Output the [x, y] coordinate of the center of the cell containing the given text.  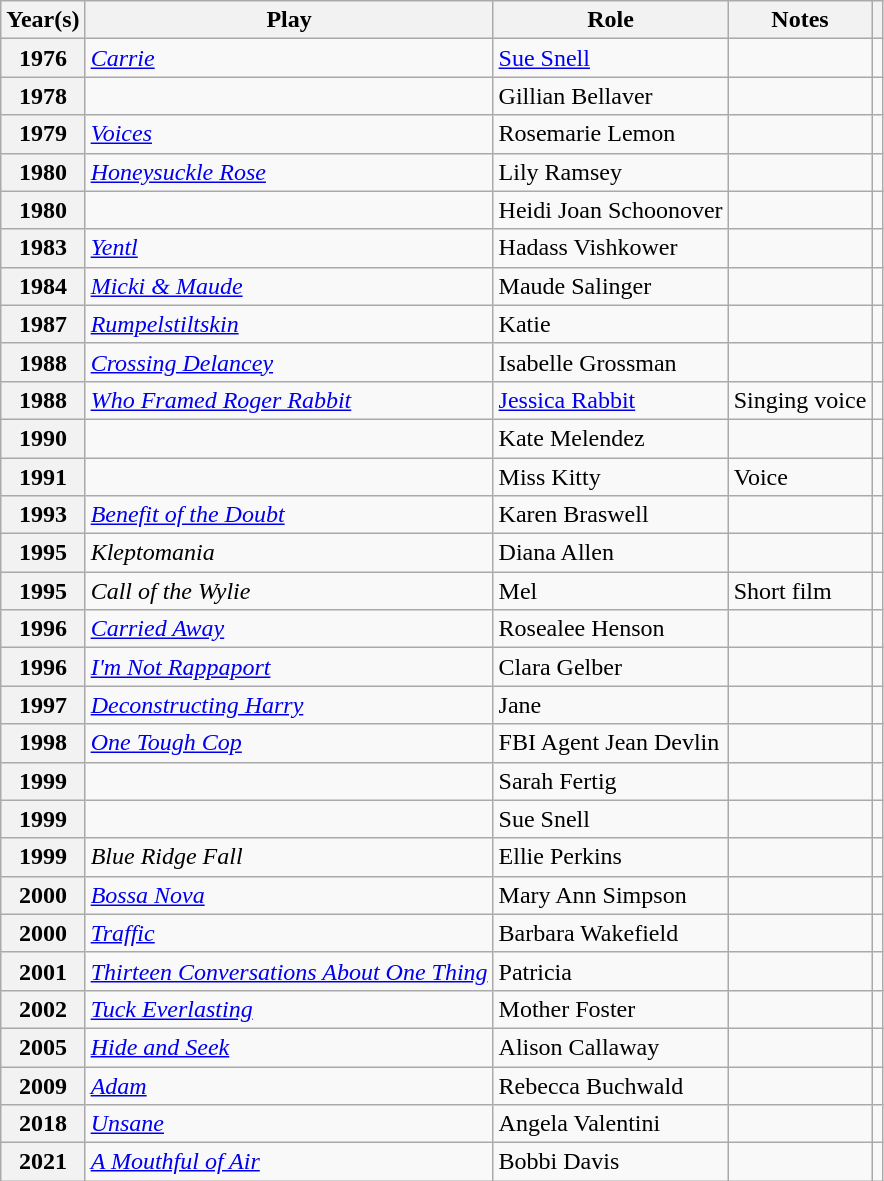
Adam [289, 1085]
1976 [43, 58]
Tuck Everlasting [289, 1009]
Mary Ann Simpson [610, 895]
Play [289, 20]
1979 [43, 134]
Clara Gelber [610, 667]
Hadass Vishkower [610, 248]
A Mouthful of Air [289, 1162]
1997 [43, 705]
2001 [43, 971]
Carried Away [289, 629]
Jane [610, 705]
Honeysuckle Rose [289, 172]
Crossing Delancey [289, 362]
1991 [43, 477]
Benefit of the Doubt [289, 515]
Barbara Wakefield [610, 933]
Kate Melendez [610, 438]
Rosemarie Lemon [610, 134]
1993 [43, 515]
FBI Agent Jean Devlin [610, 743]
One Tough Cop [289, 743]
Ellie Perkins [610, 857]
Sarah Fertig [610, 781]
Rebecca Buchwald [610, 1085]
Lily Ramsey [610, 172]
Carrie [289, 58]
Alison Callaway [610, 1047]
Blue Ridge Fall [289, 857]
Kleptomania [289, 553]
Angela Valentini [610, 1124]
I'm Not Rappaport [289, 667]
Miss Kitty [610, 477]
Year(s) [43, 20]
Karen Braswell [610, 515]
1987 [43, 324]
2018 [43, 1124]
Hide and Seek [289, 1047]
Unsane [289, 1124]
Traffic [289, 933]
Singing voice [800, 400]
2009 [43, 1085]
Bossa Nova [289, 895]
Katie [610, 324]
Rumpelstiltskin [289, 324]
1984 [43, 286]
1983 [43, 248]
Yentl [289, 248]
1998 [43, 743]
Isabelle Grossman [610, 362]
Mother Foster [610, 1009]
Maude Salinger [610, 286]
Notes [800, 20]
2005 [43, 1047]
2021 [43, 1162]
Gillian Bellaver [610, 96]
Who Framed Roger Rabbit [289, 400]
Voices [289, 134]
Short film [800, 591]
Thirteen Conversations About One Thing [289, 971]
1978 [43, 96]
Patricia [610, 971]
2002 [43, 1009]
Heidi Joan Schoonover [610, 210]
Role [610, 20]
Voice [800, 477]
1990 [43, 438]
Diana Allen [610, 553]
Bobbi Davis [610, 1162]
Mel [610, 591]
Call of the Wylie [289, 591]
Deconstructing Harry [289, 705]
Jessica Rabbit [610, 400]
Micki & Maude [289, 286]
Rosealee Henson [610, 629]
